Determine the (X, Y) coordinate at the center of the cell enclosing the given text.  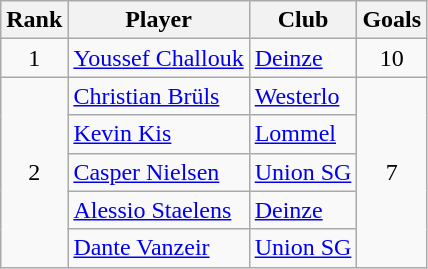
2 (34, 172)
Casper Nielsen (158, 172)
Westerlo (303, 96)
Club (303, 20)
Christian Brüls (158, 96)
7 (392, 172)
Alessio Staelens (158, 210)
Player (158, 20)
Rank (34, 20)
10 (392, 58)
Dante Vanzeir (158, 248)
Goals (392, 20)
Lommel (303, 134)
1 (34, 58)
Kevin Kis (158, 134)
Youssef Challouk (158, 58)
